Pinpoint the cell where the given text exists, returning its (X, Y) midpoint coordinate. 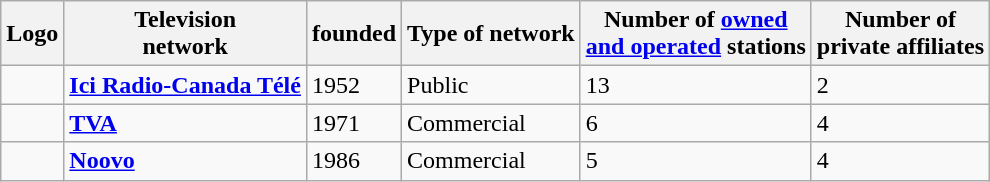
1986 (354, 161)
Noovo (186, 161)
Type of network (492, 34)
2 (900, 85)
1971 (354, 123)
Number ofprivate affiliates (900, 34)
6 (696, 123)
Ici Radio-Canada Télé (186, 85)
Logo (32, 34)
Televisionnetwork (186, 34)
TVA (186, 123)
13 (696, 85)
5 (696, 161)
founded (354, 34)
1952 (354, 85)
Public (492, 85)
Number of ownedand operated stations (696, 34)
